For the text-containing cell, return its midpoint in [x, y] coordinate format. 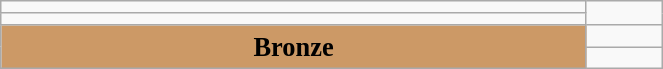
Bronze [294, 46]
